Identify which cell holds the provided text, then report its [X, Y] central coordinate. 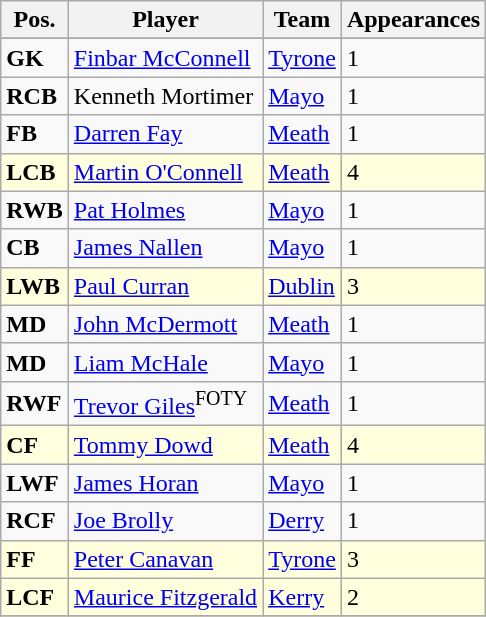
Pos. [35, 20]
LWB [35, 286]
RWF [35, 404]
Martin O'Connell [165, 172]
FB [35, 134]
James Horan [165, 483]
LCF [35, 597]
James Nallen [165, 248]
CB [35, 248]
RWB [35, 210]
Derry [302, 521]
Liam McHale [165, 362]
RCF [35, 521]
Kenneth Mortimer [165, 96]
Tommy Dowd [165, 445]
Maurice Fitzgerald [165, 597]
Finbar McConnell [165, 58]
RCB [35, 96]
Dublin [302, 286]
Peter Canavan [165, 559]
GK [35, 58]
LCB [35, 172]
Joe Brolly [165, 521]
Team [302, 20]
Paul Curran [165, 286]
LWF [35, 483]
Appearances [413, 20]
Kerry [302, 597]
Trevor GilesFOTY [165, 404]
Pat Holmes [165, 210]
CF [35, 445]
FF [35, 559]
Darren Fay [165, 134]
2 [413, 597]
Player [165, 20]
John McDermott [165, 324]
